Determine the (X, Y) coordinate at the center of the cell enclosing the given text.  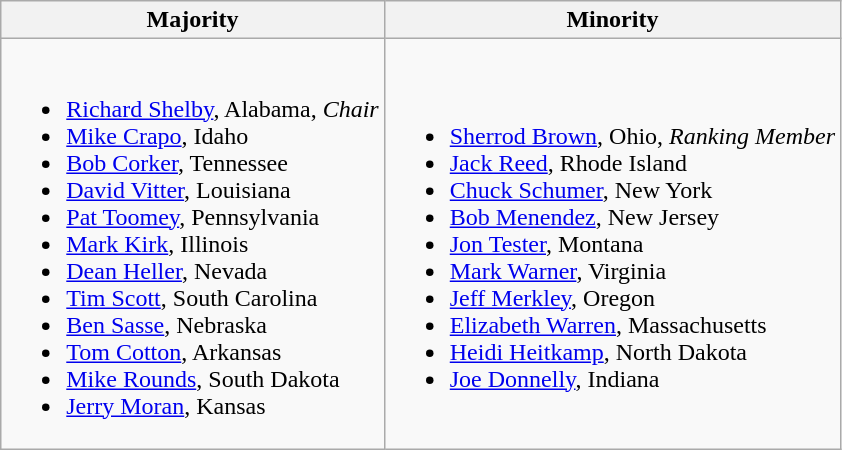
Minority (612, 20)
Majority (192, 20)
